Find where the given text appears and provide that cell's center as [X, Y] coordinate. 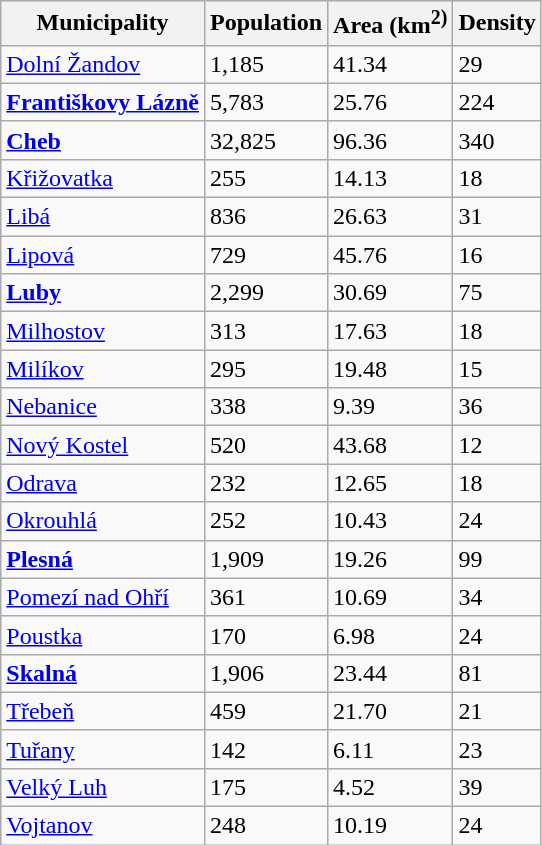
Population [266, 24]
75 [497, 293]
39 [497, 787]
16 [497, 255]
Vojtanov [103, 826]
10.19 [390, 826]
224 [497, 102]
10.69 [390, 597]
Cheb [103, 140]
41.34 [390, 64]
Plesná [103, 559]
30.69 [390, 293]
29 [497, 64]
10.43 [390, 521]
15 [497, 369]
96.36 [390, 140]
1,909 [266, 559]
43.68 [390, 445]
1,906 [266, 673]
295 [266, 369]
142 [266, 749]
Municipality [103, 24]
Třebeň [103, 711]
232 [266, 483]
248 [266, 826]
Density [497, 24]
Nový Kostel [103, 445]
2,299 [266, 293]
17.63 [390, 331]
Area (km2) [390, 24]
19.26 [390, 559]
Velký Luh [103, 787]
12 [497, 445]
14.13 [390, 178]
170 [266, 635]
Dolní Žandov [103, 64]
Poustka [103, 635]
313 [266, 331]
45.76 [390, 255]
Tuřany [103, 749]
Skalná [103, 673]
Odrava [103, 483]
340 [497, 140]
Okrouhlá [103, 521]
Luby [103, 293]
5,783 [266, 102]
338 [266, 407]
6.98 [390, 635]
21 [497, 711]
6.11 [390, 749]
520 [266, 445]
Milíkov [103, 369]
Pomezí nad Ohří [103, 597]
21.70 [390, 711]
36 [497, 407]
31 [497, 217]
23 [497, 749]
1,185 [266, 64]
81 [497, 673]
729 [266, 255]
32,825 [266, 140]
255 [266, 178]
459 [266, 711]
34 [497, 597]
99 [497, 559]
Nebanice [103, 407]
175 [266, 787]
Lipová [103, 255]
Libá [103, 217]
Křižovatka [103, 178]
9.39 [390, 407]
4.52 [390, 787]
19.48 [390, 369]
361 [266, 597]
Františkovy Lázně [103, 102]
23.44 [390, 673]
12.65 [390, 483]
25.76 [390, 102]
252 [266, 521]
Milhostov [103, 331]
836 [266, 217]
26.63 [390, 217]
